Identify which cell holds the provided text, then report its (X, Y) central coordinate. 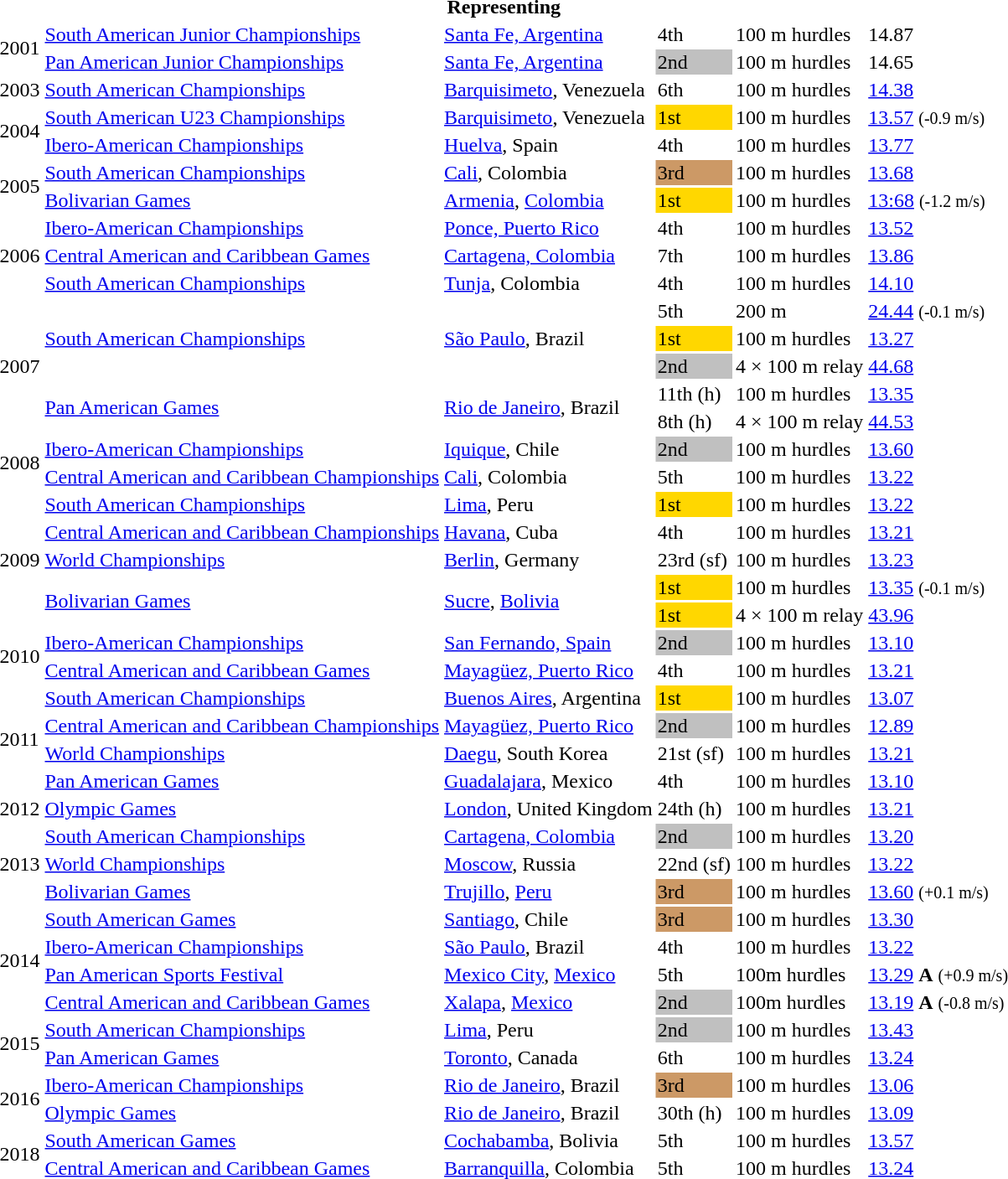
London, United Kingdom (549, 809)
22nd (sf) (694, 864)
Berlin, Germany (549, 560)
Daegu, South Korea (549, 753)
Cochabamba, Bolivia (549, 1140)
Havana, Cuba (549, 532)
24th (h) (694, 809)
Buenos Aires, Argentina (549, 698)
South American Junior Championships (242, 34)
23rd (sf) (694, 560)
11th (h) (694, 394)
21st (sf) (694, 753)
Pan American Junior Championships (242, 62)
Xalapa, Mexico (549, 1002)
7th (694, 256)
30th (h) (694, 1113)
Mexico City, Mexico (549, 975)
San Fernando, Spain (549, 643)
Huelva, Spain (549, 145)
Ponce, Puerto Rico (549, 228)
Guadalajara, Mexico (549, 781)
South American U23 Championships (242, 117)
Santiago, Chile (549, 919)
Iquique, Chile (549, 449)
Pan American Sports Festival (242, 975)
200 m (799, 311)
Toronto, Canada (549, 1057)
Trujillo, Peru (549, 892)
Sucre, Bolivia (549, 602)
8th (h) (694, 421)
Armenia, Colombia (549, 200)
Tunja, Colombia (549, 283)
Moscow, Russia (549, 864)
